Pinpoint the cell where the given text exists, returning its [X, Y] midpoint coordinate. 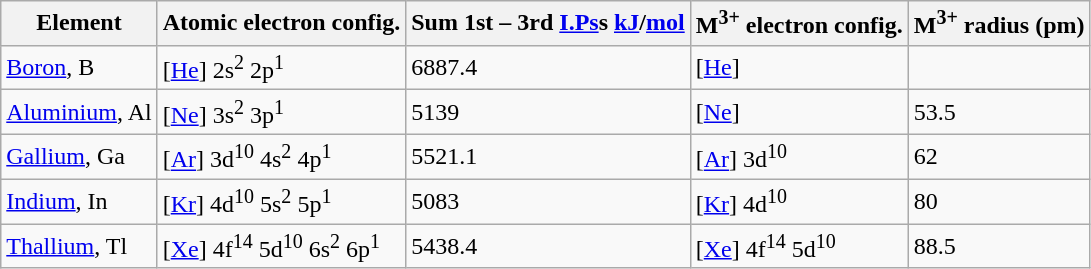
5139 [548, 112]
[Ar] 3d10 [799, 156]
5521.1 [548, 156]
Gallium, Ga [79, 156]
Boron, B [79, 68]
Aluminium, Al [79, 112]
[Xe] 4f14 5d10 6s2 6p1 [282, 246]
62 [999, 156]
[Ne] [799, 112]
53.5 [999, 112]
[Kr] 4d10 5s2 5p1 [282, 202]
[Xe] 4f14 5d10 [799, 246]
[Ar] 3d10 4s2 4p1 [282, 156]
[He] 2s2 2p1 [282, 68]
Sum 1st – 3rd I.Pss kJ/mol [548, 24]
[Ne] 3s2 3p1 [282, 112]
[Kr] 4d10 [799, 202]
Indium, In [79, 202]
[He] [799, 68]
Thallium, Tl [79, 246]
Element [79, 24]
5083 [548, 202]
5438.4 [548, 246]
88.5 [999, 246]
Atomic electron config. [282, 24]
6887.4 [548, 68]
80 [999, 202]
M3+ electron config. [799, 24]
M3+ radius (pm) [999, 24]
